For the text-containing cell, return its midpoint in [X, Y] coordinate format. 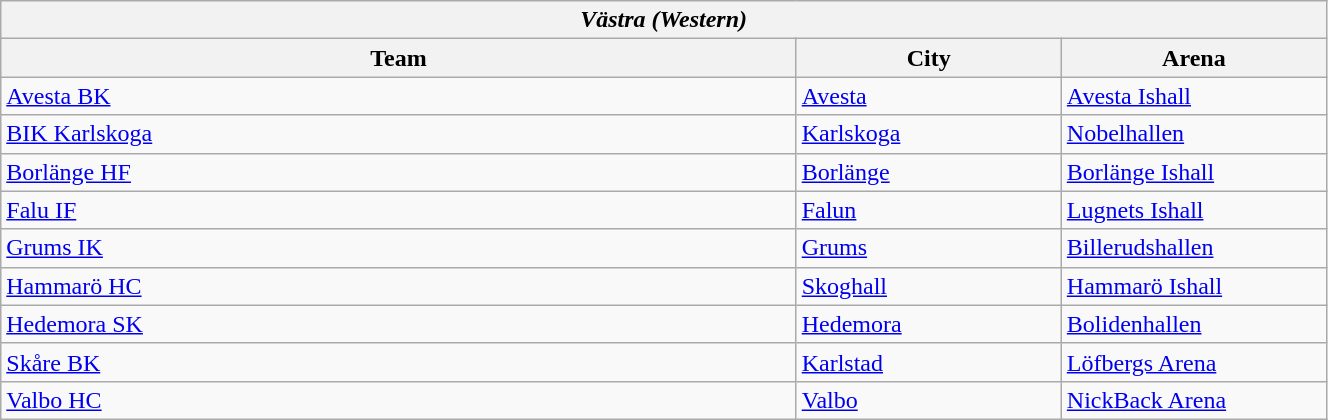
Löfbergs Arena [1194, 362]
Grums IK [398, 248]
Skoghall [928, 286]
Valbo [928, 400]
Falun [928, 210]
Borlänge [928, 172]
Hammarö HC [398, 286]
Team [398, 58]
Bolidenhallen [1194, 324]
Hedemora [928, 324]
City [928, 58]
NickBack Arena [1194, 400]
Avesta [928, 96]
Hammarö Ishall [1194, 286]
Arena [1194, 58]
Karlskoga [928, 134]
Borlänge HF [398, 172]
Avesta BK [398, 96]
Västra (Western) [664, 20]
Borlänge Ishall [1194, 172]
Lugnets Ishall [1194, 210]
Falu IF [398, 210]
Hedemora SK [398, 324]
Billerudshallen [1194, 248]
Avesta Ishall [1194, 96]
Grums [928, 248]
Valbo HC [398, 400]
Nobelhallen [1194, 134]
Skåre BK [398, 362]
Karlstad [928, 362]
BIK Karlskoga [398, 134]
